Provide the (x, y) coordinate of the cell's center where the given text is located.  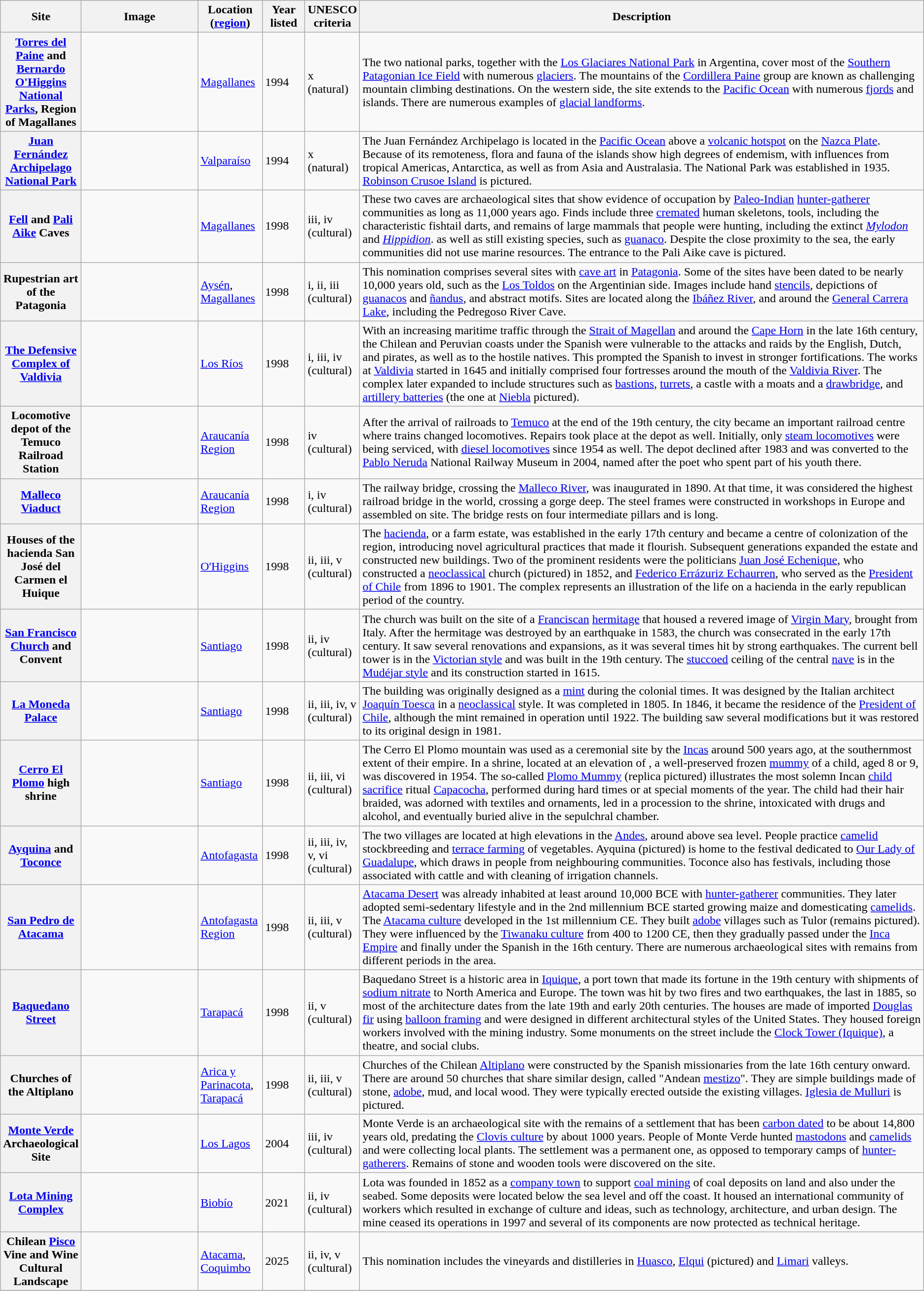
Cerro El Plomo high shrine (41, 783)
Juan Fernández Archipelago National Park (41, 161)
Biobío (230, 1203)
Chilean Pisco Vine and Wine Cultural Landscape (41, 1261)
The Defensive Complex of Valdivia (41, 363)
ii, iv, v (cultural) (333, 1261)
La Moneda Palace (41, 711)
Atacama, Coquimbo (230, 1261)
Churches of the Altiplano (41, 1085)
Rupestrian art of the Patagonia (41, 291)
ii, iii, iv, v, vi (cultural) (333, 855)
i, iv (cultural) (333, 501)
iv (cultural) (333, 442)
ii, iii, iv, v (cultural) (333, 711)
2021 (284, 1203)
Description (642, 17)
2004 (284, 1143)
San Francisco Church and Convent (41, 645)
This nomination includes the vineyards and distilleries in Huasco, Elqui (pictured) and Limari valleys. (642, 1261)
Year listed (284, 17)
Location (region) (230, 17)
Fell and Pali Aike Caves (41, 226)
Baquedano Street (41, 1013)
i, ii, iii (cultural) (333, 291)
2025 (284, 1261)
San Pedro de Atacama (41, 927)
Los Lagos (230, 1143)
ii, iii, vi (cultural) (333, 783)
Arica y Parinacota, Tarapacá (230, 1085)
ii, v (cultural) (333, 1013)
Lota Mining Complex (41, 1203)
Ayquina and Toconce (41, 855)
Antofagasta (230, 855)
Site (41, 17)
Tarapacá (230, 1013)
UNESCO criteria (333, 17)
Valparaíso (230, 161)
Locomotive depot of the Temuco Railroad Station (41, 442)
Image (140, 17)
O'Higgins (230, 567)
Malleco Viaduct (41, 501)
Los Ríos (230, 363)
Monte Verde Archaeological Site (41, 1143)
Houses of the hacienda San José del Carmen el Huique (41, 567)
Torres del Paine and Bernardo O'Higgins National Parks, Region of Magallanes (41, 82)
i, iii, iv (cultural) (333, 363)
Antofagasta Region (230, 927)
Aysén, Magallanes (230, 291)
